Return [x, y] of the center of cell containing provided text 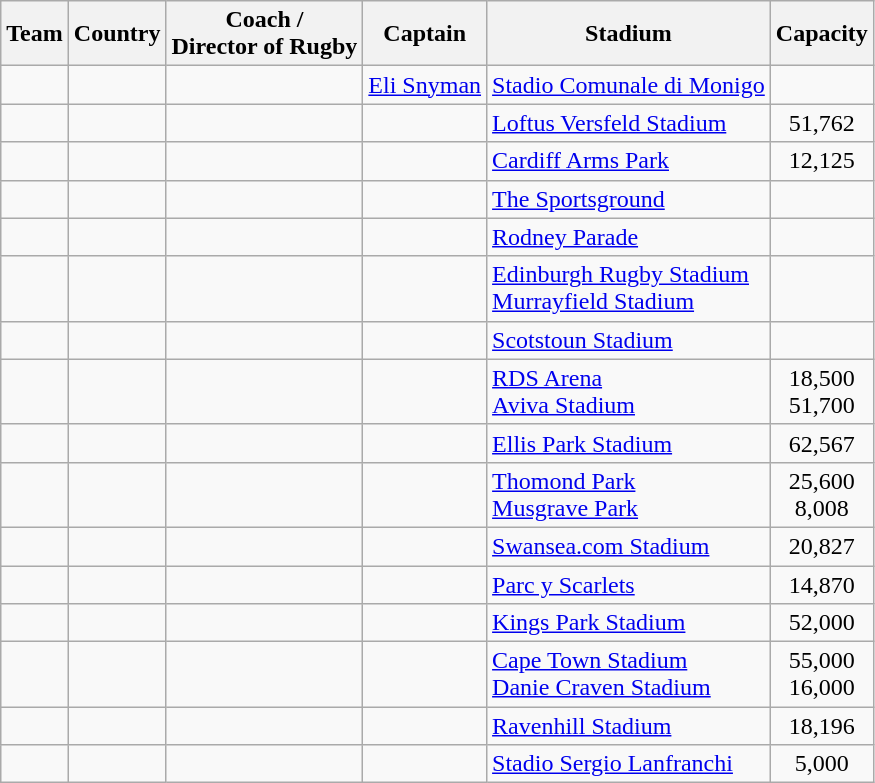
5,000 [822, 764]
Loftus Versfeld Stadium [629, 123]
Capacity [822, 34]
Parc y Scarlets [629, 585]
Captain [425, 34]
52,000 [822, 623]
Team [35, 34]
Scotstoun Stadium [629, 340]
Eli Snyman [425, 85]
Cardiff Arms Park [629, 161]
Ravenhill Stadium [629, 726]
18,196 [822, 726]
Swansea.com Stadium [629, 546]
55,00016,000 [822, 674]
Kings Park Stadium [629, 623]
Stadio Comunale di Monigo [629, 85]
Ellis Park Stadium [629, 443]
14,870 [822, 585]
51,762 [822, 123]
Coach /Director of Rugby [264, 34]
Stadio Sergio Lanfranchi [629, 764]
20,827 [822, 546]
25,6008,008 [822, 494]
The Sportsground [629, 199]
Country [117, 34]
12,125 [822, 161]
18,50051,700 [822, 392]
Rodney Parade [629, 237]
Cape Town StadiumDanie Craven Stadium [629, 674]
62,567 [822, 443]
Thomond ParkMusgrave Park [629, 494]
Stadium [629, 34]
Edinburgh Rugby StadiumMurrayfield Stadium [629, 288]
RDS ArenaAviva Stadium [629, 392]
